Return the [x, y] coordinate for the center point of the cell that contains the specified text.  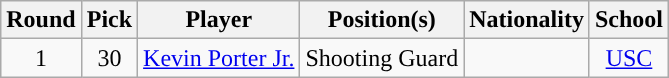
Round [41, 20]
USC [628, 58]
Position(s) [382, 20]
Shooting Guard [382, 58]
1 [41, 58]
Player [219, 20]
Pick [109, 20]
Kevin Porter Jr. [219, 58]
School [628, 20]
Nationality [527, 20]
30 [109, 58]
